Determine the (x, y) coordinate at the center of the cell enclosing the given text.  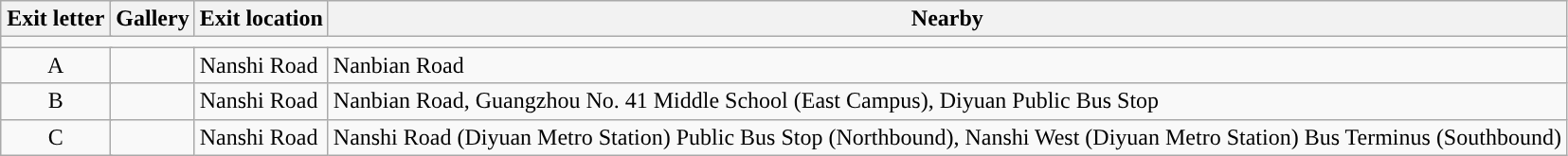
B (56, 101)
C (56, 137)
Exit letter (56, 19)
Nanshi Road (Diyuan Metro Station) Public Bus Stop (Northbound), Nanshi West (Diyuan Metro Station) Bus Terminus (Southbound) (947, 137)
Exit location (261, 19)
Nanbian Road, Guangzhou No. 41 Middle School (East Campus), Diyuan Public Bus Stop (947, 101)
Gallery (153, 19)
A (56, 65)
Nanbian Road (947, 65)
Nearby (947, 19)
